Detect which cell encompasses the target text, then output its [X, Y] center coordinate. 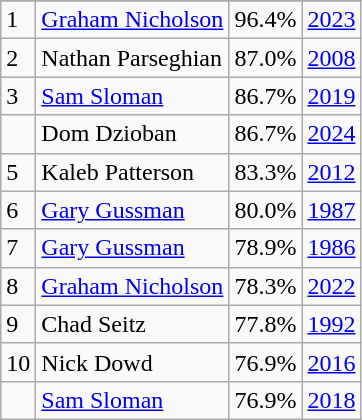
1986 [332, 248]
2008 [332, 58]
10 [18, 362]
78.9% [266, 248]
1 [18, 20]
Nathan Parseghian [132, 58]
2018 [332, 400]
2022 [332, 286]
9 [18, 324]
78.3% [266, 286]
2019 [332, 96]
5 [18, 172]
2012 [332, 172]
7 [18, 248]
2024 [332, 134]
1992 [332, 324]
77.8% [266, 324]
83.3% [266, 172]
3 [18, 96]
Nick Dowd [132, 362]
6 [18, 210]
Kaleb Patterson [132, 172]
Dom Dzioban [132, 134]
8 [18, 286]
Chad Seitz [132, 324]
87.0% [266, 58]
96.4% [266, 20]
1987 [332, 210]
2 [18, 58]
80.0% [266, 210]
2016 [332, 362]
2023 [332, 20]
